Pinpoint the cell where the given text exists, returning its [x, y] midpoint coordinate. 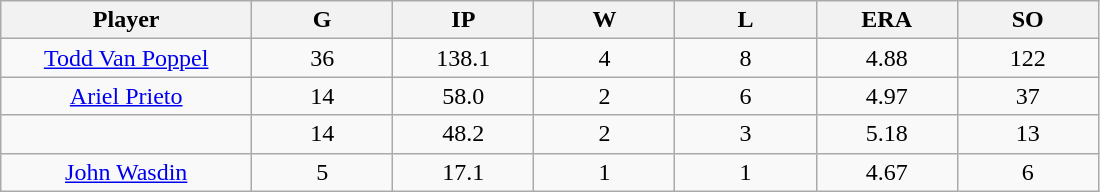
13 [1028, 134]
3 [746, 134]
4.88 [886, 58]
36 [322, 58]
L [746, 20]
138.1 [464, 58]
Ariel Prieto [126, 96]
4.67 [886, 172]
4 [604, 58]
8 [746, 58]
John Wasdin [126, 172]
Todd Van Poppel [126, 58]
W [604, 20]
G [322, 20]
SO [1028, 20]
122 [1028, 58]
ERA [886, 20]
5.18 [886, 134]
Player [126, 20]
48.2 [464, 134]
58.0 [464, 96]
4.97 [886, 96]
17.1 [464, 172]
37 [1028, 96]
5 [322, 172]
IP [464, 20]
